Detect which cell encompasses the target text, then output its [X, Y] center coordinate. 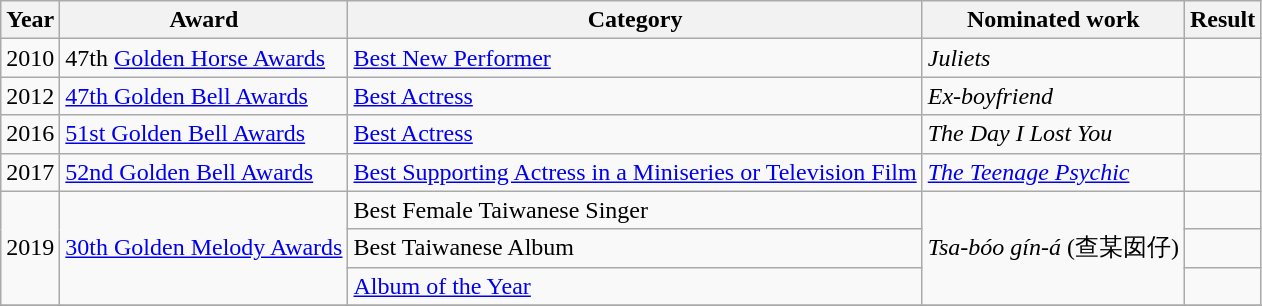
Nominated work [1053, 20]
Award [204, 20]
2016 [30, 134]
Year [30, 20]
Album of the Year [635, 286]
Best Taiwanese Album [635, 248]
2010 [30, 58]
30th Golden Melody Awards [204, 248]
Category [635, 20]
Juliets [1053, 58]
Result [1222, 20]
Tsa-bóo gín-á (查某囡仔) [1053, 248]
52nd Golden Bell Awards [204, 172]
The Day I Lost You [1053, 134]
2017 [30, 172]
Best New Performer [635, 58]
Best Female Taiwanese Singer [635, 210]
2019 [30, 248]
The Teenage Psychic [1053, 172]
Best Supporting Actress in a Miniseries or Television Film [635, 172]
47th Golden Horse Awards [204, 58]
Ex-boyfriend [1053, 96]
51st Golden Bell Awards [204, 134]
2012 [30, 96]
47th Golden Bell Awards [204, 96]
